Detect which cell encompasses the target text, then output its [X, Y] center coordinate. 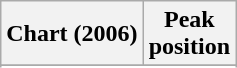
Chart (2006) [72, 34]
Peakposition [189, 34]
